Detect which cell encompasses the target text, then output its [x, y] center coordinate. 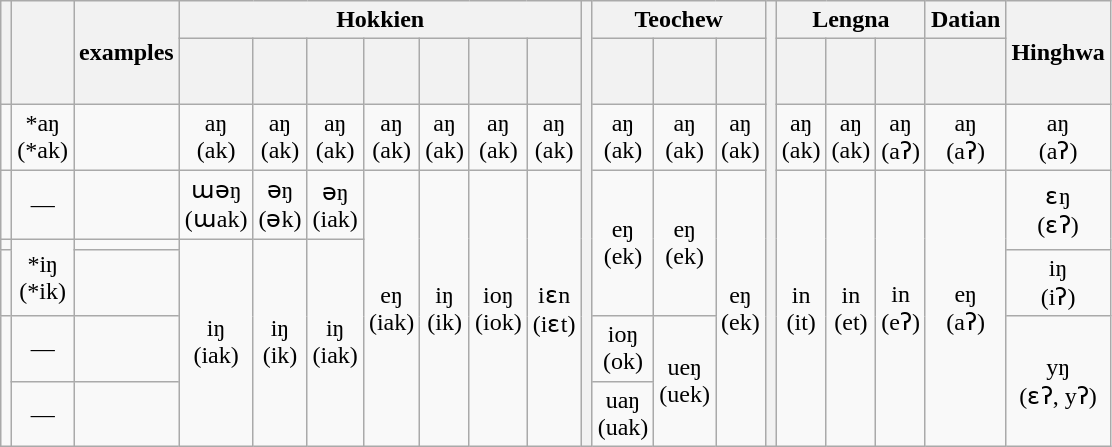
iŋ(iʔ) [1058, 284]
Datian [965, 20]
ioŋ(ok) [623, 348]
eŋ(aʔ) [965, 308]
ɯəŋ(ɯak) [216, 204]
Hinghwa [1058, 52]
ɛŋ(ɛʔ) [1058, 210]
Lengna [850, 20]
ioŋ(iok) [498, 308]
*iŋ(*ik) [43, 277]
Teochew [678, 20]
*aŋ(*ak) [43, 138]
in(et) [851, 308]
eŋ(iak) [391, 308]
in(eʔ) [901, 308]
ueŋ(uek) [685, 381]
in(it) [801, 308]
uaŋ(uak) [623, 414]
iɛn(iɛt) [554, 308]
examples [127, 52]
əŋ(ək) [280, 204]
Hokkien [380, 20]
əŋ(iak) [335, 204]
yŋ(ɛʔ, yʔ) [1058, 381]
